Pinpoint the cell where the given text exists, returning its [x, y] midpoint coordinate. 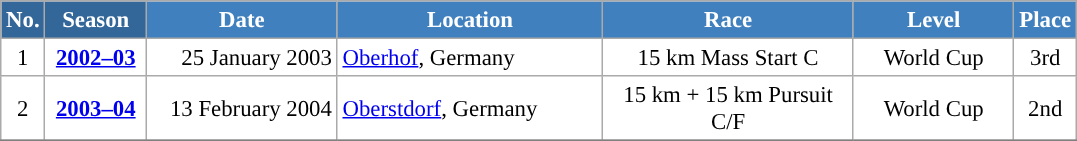
Season [96, 20]
2002–03 [96, 58]
Date [242, 20]
25 January 2003 [242, 58]
Race [728, 20]
3rd [1045, 58]
13 February 2004 [242, 108]
Oberhof, Germany [470, 58]
15 km Mass Start C [728, 58]
No. [23, 20]
15 km + 15 km Pursuit C/F [728, 108]
2003–04 [96, 108]
2 [23, 108]
2nd [1045, 108]
1 [23, 58]
Oberstdorf, Germany [470, 108]
Place [1045, 20]
Level [934, 20]
Location [470, 20]
